Provide the [x, y] coordinate of the cell's center where the given text is located.  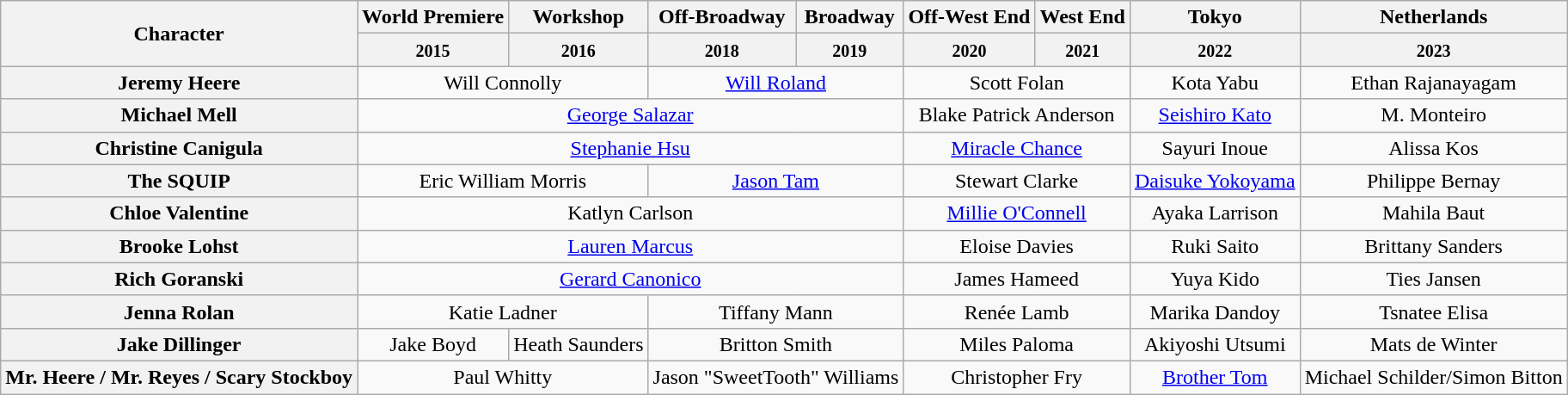
Seishiro Kato [1215, 115]
Stewart Clarke [1017, 181]
Mahila Baut [1434, 213]
Jake Dillinger [179, 344]
Michael Schilder/Simon Bitton [1434, 377]
Ethan Rajanayagam [1434, 83]
Jake Boyd [433, 344]
Off-West End [970, 17]
James Hameed [1017, 279]
Tokyo [1215, 17]
Philippe Bernay [1434, 181]
Renée Lamb [1017, 312]
The SQUIP [179, 181]
Sayuri Inoue [1215, 148]
Christine Canigula [179, 148]
Blake Patrick Anderson [1017, 115]
Ruki Saito [1215, 246]
Millie O'Connell [1017, 213]
Brittany Sanders [1434, 246]
Miracle Chance [1017, 148]
Jason "SweetTooth" Williams [775, 377]
Off-Broadway [722, 17]
George Salazar [631, 115]
Character [179, 34]
2016 [579, 50]
West End [1082, 17]
Akiyoshi Utsumi [1215, 344]
2020 [970, 50]
Will Connolly [503, 83]
Mr. Heere / Mr. Reyes / Scary Stockboy [179, 377]
2019 [849, 50]
Eloise Davies [1017, 246]
2015 [433, 50]
Ayaka Larrison [1215, 213]
Katie Ladner [503, 312]
Eric William Morris [503, 181]
Broadway [849, 17]
Jeremy Heere [179, 83]
Will Roland [775, 83]
Michael Mell [179, 115]
Workshop [579, 17]
Heath Saunders [579, 344]
Miles Paloma [1017, 344]
Tsnatee Elisa [1434, 312]
Brooke Lohst [179, 246]
Mats de Winter [1434, 344]
Gerard Canonico [631, 279]
Yuya Kido [1215, 279]
2023 [1434, 50]
Ties Jansen [1434, 279]
Paul Whitty [503, 377]
M. Monteiro [1434, 115]
Chloe Valentine [179, 213]
Kota Yabu [1215, 83]
Britton Smith [775, 344]
Jenna Rolan [179, 312]
2018 [722, 50]
Marika Dandoy [1215, 312]
Jason Tam [775, 181]
World Premiere [433, 17]
Tiffany Mann [775, 312]
Brother Tom [1215, 377]
Rich Goranski [179, 279]
Katlyn Carlson [631, 213]
Stephanie Hsu [631, 148]
2022 [1215, 50]
Daisuke Yokoyama [1215, 181]
Lauren Marcus [631, 246]
2021 [1082, 50]
Netherlands [1434, 17]
Christopher Fry [1017, 377]
Scott Folan [1017, 83]
Alissa Kos [1434, 148]
